Pinpoint the cell where the given text exists, returning its [x, y] midpoint coordinate. 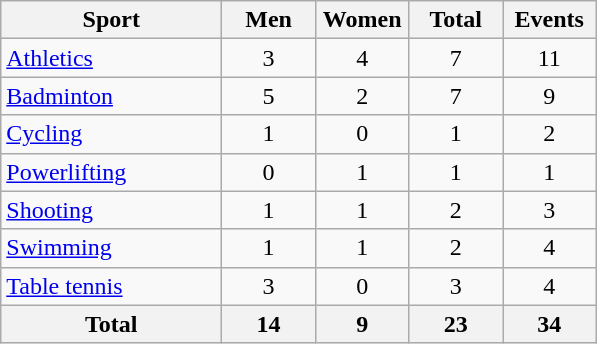
Shooting [112, 210]
Powerlifting [112, 172]
Athletics [112, 58]
5 [269, 96]
Cycling [112, 134]
Men [269, 20]
Women [362, 20]
14 [269, 324]
34 [549, 324]
Sport [112, 20]
Badminton [112, 96]
Swimming [112, 248]
23 [456, 324]
Events [549, 20]
11 [549, 58]
Table tennis [112, 286]
